Scan for the cell matching the given text and deliver its (X, Y) coordinate at center. 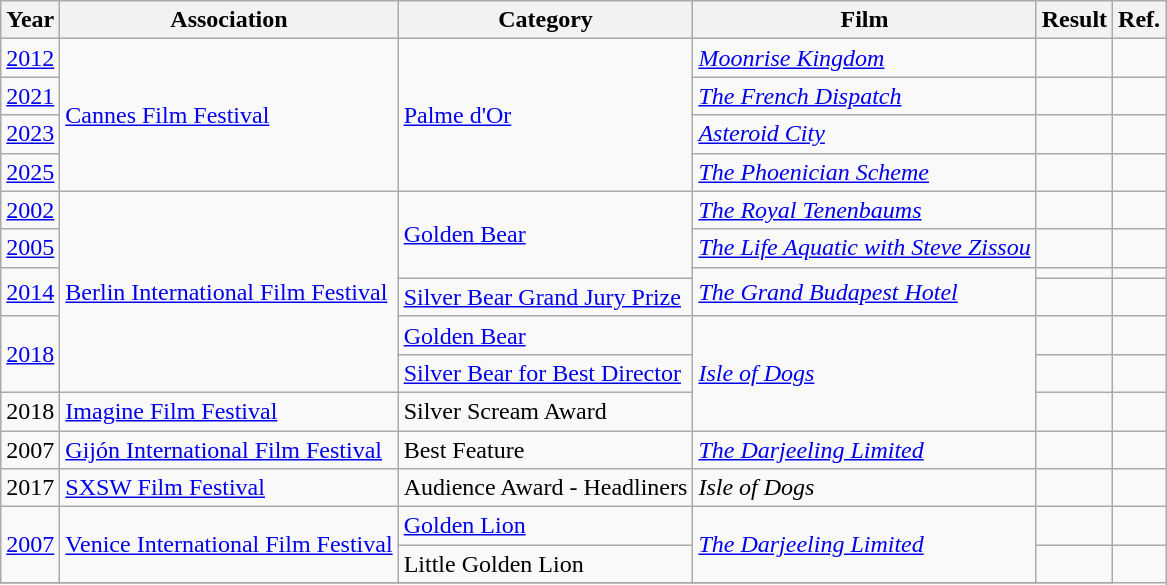
SXSW Film Festival (229, 488)
The Life Aquatic with Steve Zissou (864, 248)
2002 (30, 210)
Result (1074, 20)
2025 (30, 172)
Film (864, 20)
Moonrise Kingdom (864, 58)
Silver Bear Grand Jury Prize (546, 297)
2012 (30, 58)
Gijón International Film Festival (229, 449)
Venice International Film Festival (229, 545)
Asteroid City (864, 134)
Little Golden Lion (546, 564)
Association (229, 20)
2014 (30, 292)
Palme d'Or (546, 115)
Ref. (1140, 20)
The Grand Budapest Hotel (864, 292)
2023 (30, 134)
Silver Scream Award (546, 411)
Berlin International Film Festival (229, 292)
Best Feature (546, 449)
Category (546, 20)
Audience Award - Headliners (546, 488)
The Royal Tenenbaums (864, 210)
Year (30, 20)
2005 (30, 248)
The French Dispatch (864, 96)
Imagine Film Festival (229, 411)
2017 (30, 488)
2021 (30, 96)
Silver Bear for Best Director (546, 373)
Cannes Film Festival (229, 115)
Golden Lion (546, 526)
The Phoenician Scheme (864, 172)
